Output the (X, Y) coordinate of the center of the cell containing the given text.  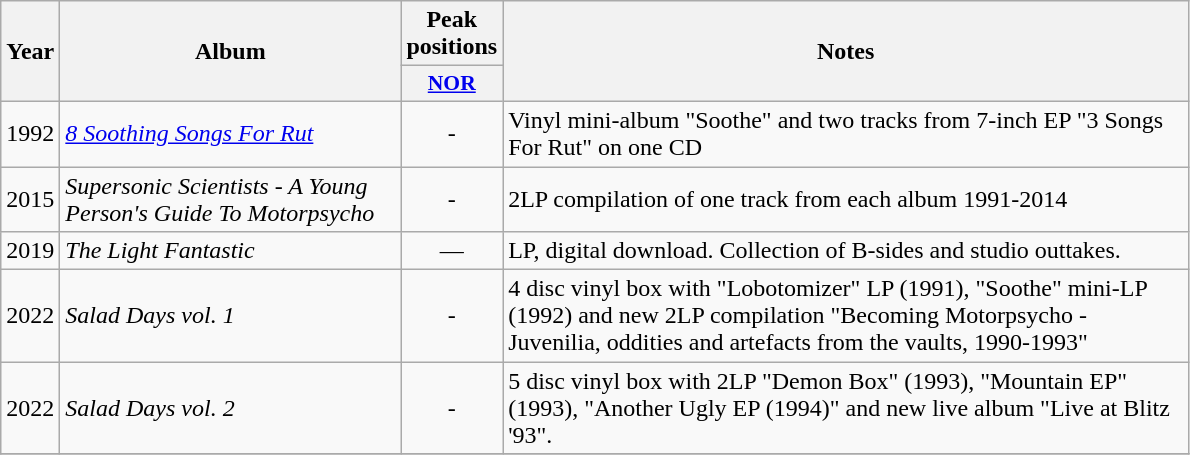
2LP compilation of one track from each album 1991-2014 (846, 198)
LP, digital download. Collection of B-sides and studio outtakes. (846, 251)
Vinyl mini-album "Soothe" and two tracks from 7-inch EP "3 Songs For Rut" on one CD (846, 134)
8 Soothing Songs For Rut (230, 134)
Salad Days vol. 2 (230, 408)
Notes (846, 52)
The Light Fantastic (230, 251)
2015 (30, 198)
Album (230, 52)
Peak positions (452, 34)
Supersonic Scientists - A Young Person's Guide To Motorpsycho (230, 198)
NOR (452, 84)
— (452, 251)
1992 (30, 134)
2019 (30, 251)
5 disc vinyl box with 2LP "Demon Box" (1993), "Mountain EP" (1993), "Another Ugly EP (1994)" and new live album "Live at Blitz '93". (846, 408)
Year (30, 52)
Salad Days vol. 1 (230, 316)
